Capture the cell that displays the provided text and extract its (x, y) central coordinate. 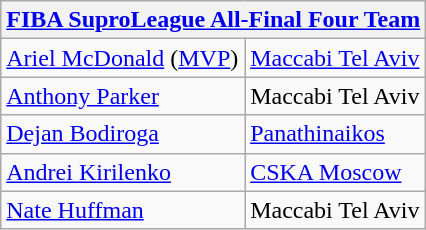
FIBA SuproLeague All-Final Four Team (214, 20)
CSKA Moscow (336, 172)
Andrei Kirilenko (123, 172)
Ariel McDonald (MVP) (123, 58)
Dejan Bodiroga (123, 134)
Panathinaikos (336, 134)
Anthony Parker (123, 96)
Nate Huffman (123, 210)
